Determine the (X, Y) coordinate at the center of the cell enclosing the given text.  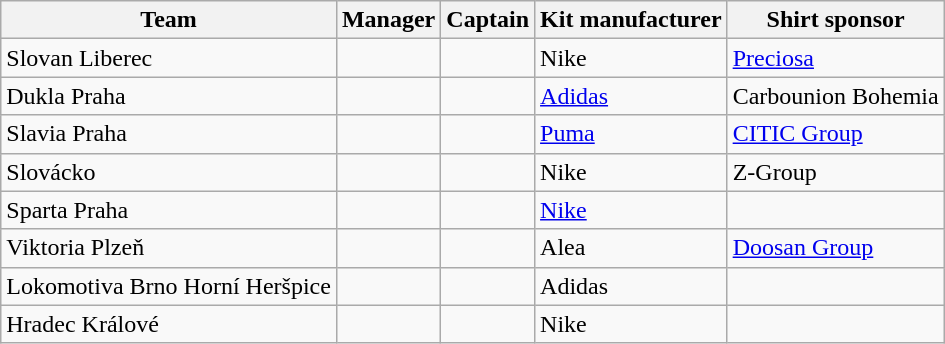
Preciosa (836, 58)
CITIC Group (836, 134)
Dukla Praha (169, 96)
Slovácko (169, 172)
Puma (632, 134)
Sparta Praha (169, 210)
Manager (388, 20)
Captain (488, 20)
Team (169, 20)
Slovan Liberec (169, 58)
Alea (632, 248)
Z-Group (836, 172)
Lokomotiva Brno Horní Heršpice (169, 286)
Slavia Praha (169, 134)
Shirt sponsor (836, 20)
Carbounion Bohemia (836, 96)
Viktoria Plzeň (169, 248)
Hradec Králové (169, 324)
Kit manufacturer (632, 20)
Doosan Group (836, 248)
